Identify which cell holds the provided text, then report its [X, Y] central coordinate. 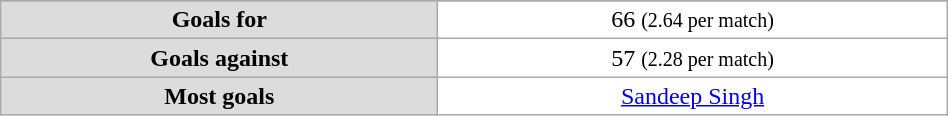
Most goals [220, 96]
Goals against [220, 58]
66 (2.64 per match) [692, 20]
Sandeep Singh [692, 96]
57 (2.28 per match) [692, 58]
Goals for [220, 20]
